Find where the given text appears and provide that cell's center as (x, y) coordinate. 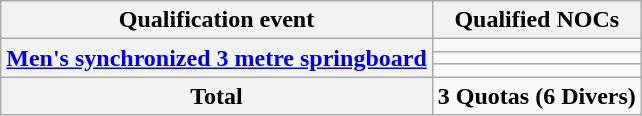
Qualified NOCs (536, 20)
Men's synchronized 3 metre springboard (217, 58)
Total (217, 96)
3 Quotas (6 Divers) (536, 96)
Qualification event (217, 20)
